Identify which cell holds the provided text, then report its [x, y] central coordinate. 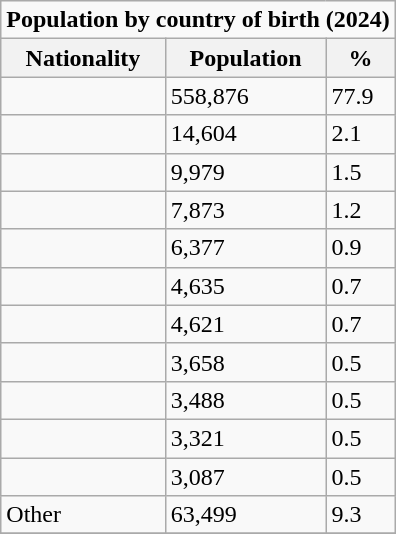
3,488 [246, 400]
3,087 [246, 477]
14,604 [246, 134]
6,377 [246, 248]
1.5 [360, 172]
4,621 [246, 324]
Population [246, 58]
558,876 [246, 96]
0.9 [360, 248]
Population by country of birth (2024) [198, 20]
63,499 [246, 515]
9,979 [246, 172]
Nationality [83, 58]
1.2 [360, 210]
3,658 [246, 362]
3,321 [246, 438]
2.1 [360, 134]
77.9 [360, 96]
Other [83, 515]
% [360, 58]
7,873 [246, 210]
4,635 [246, 286]
9.3 [360, 515]
